Return [X, Y] of the center of cell containing provided text 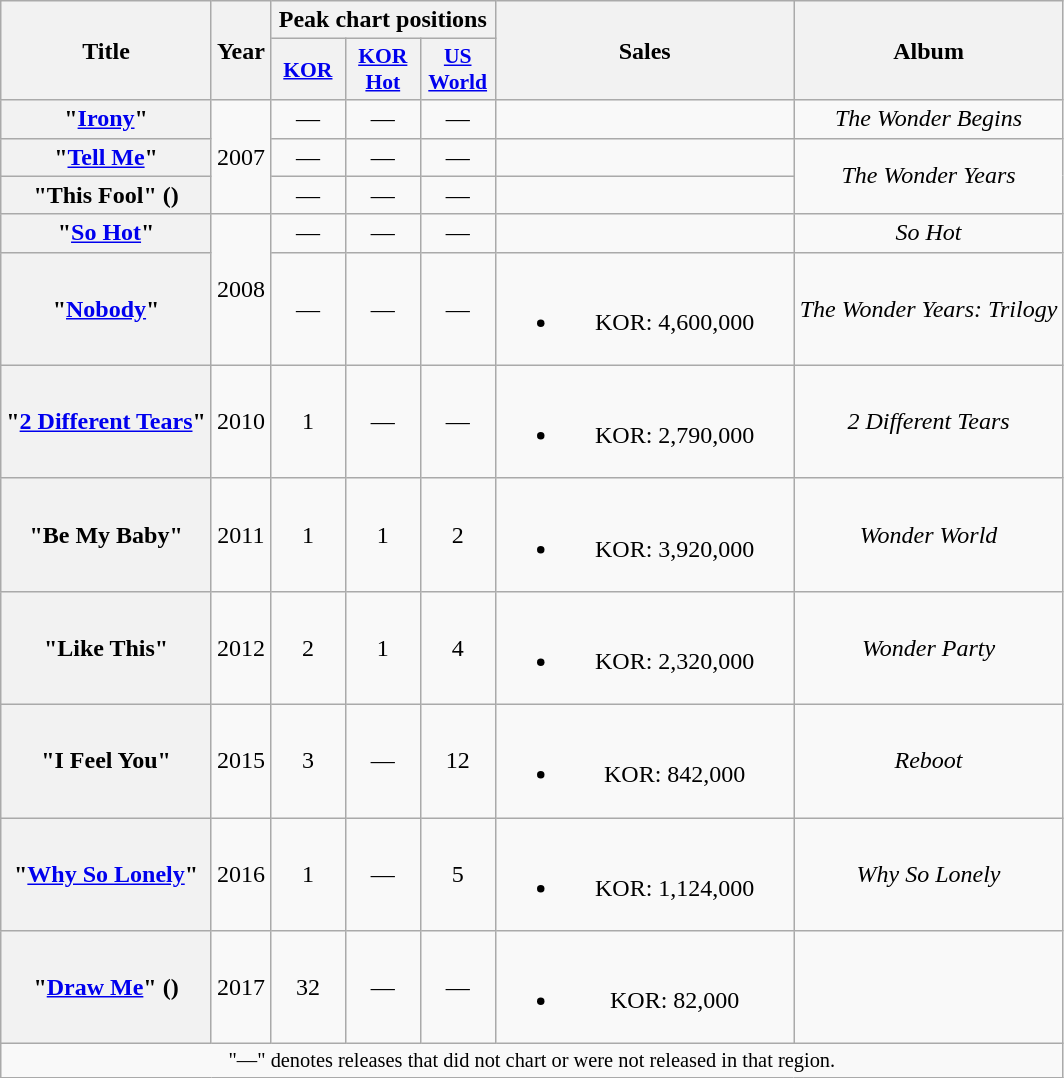
2016 [240, 874]
12 [458, 760]
Wonder Party [928, 648]
KOR: 2,790,000 [644, 422]
3 [308, 760]
"Tell Me" [106, 157]
The Wonder Years: Trilogy [928, 308]
4 [458, 648]
2012 [240, 648]
Title [106, 50]
2 Different Tears [928, 422]
Why So Lonely [928, 874]
The Wonder Years [928, 176]
Wonder World [928, 534]
KOR: 2,320,000 [644, 648]
KOR: 3,920,000 [644, 534]
Reboot [928, 760]
"Like This" [106, 648]
Year [240, 50]
Album [928, 50]
KOR: 82,000 [644, 988]
KORHot [382, 70]
"This Fool" () [106, 195]
2008 [240, 290]
32 [308, 988]
"Be My Baby" [106, 534]
Sales [644, 50]
"I Feel You" [106, 760]
KOR: 842,000 [644, 760]
"—" denotes releases that did not chart or were not released in that region. [532, 1061]
5 [458, 874]
"So Hot" [106, 233]
KOR: 1,124,000 [644, 874]
Peak chart positions [382, 20]
2010 [240, 422]
"Draw Me" () [106, 988]
2015 [240, 760]
"Irony" [106, 119]
"Nobody" [106, 308]
USWorld [458, 70]
"2 Different Tears" [106, 422]
So Hot [928, 233]
2017 [240, 988]
The Wonder Begins [928, 119]
2007 [240, 157]
KOR [308, 70]
"Why So Lonely" [106, 874]
KOR: 4,600,000 [644, 308]
2011 [240, 534]
